Search for the cell housing the specified text and yield its (X, Y) center coordinate. 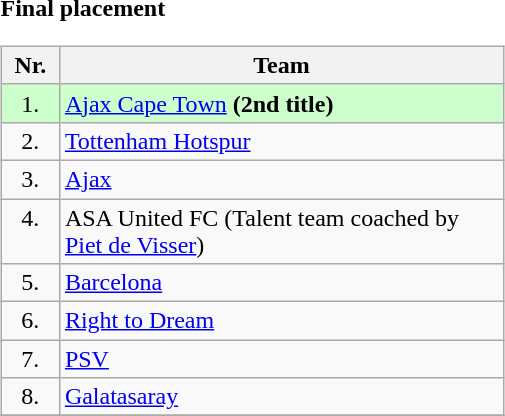
1. (30, 103)
ASA United FC (Talent team coached by Piet de Visser) (281, 230)
3. (30, 179)
Team (281, 65)
Ajax (281, 179)
6. (30, 321)
Barcelona (281, 283)
Nr. (30, 65)
7. (30, 359)
Galatasaray (281, 397)
Ajax Cape Town (2nd title) (281, 103)
8. (30, 397)
2. (30, 141)
PSV (281, 359)
4. (30, 230)
Right to Dream (281, 321)
Tottenham Hotspur (281, 141)
5. (30, 283)
